Identify which cell holds the provided text, then report its (x, y) central coordinate. 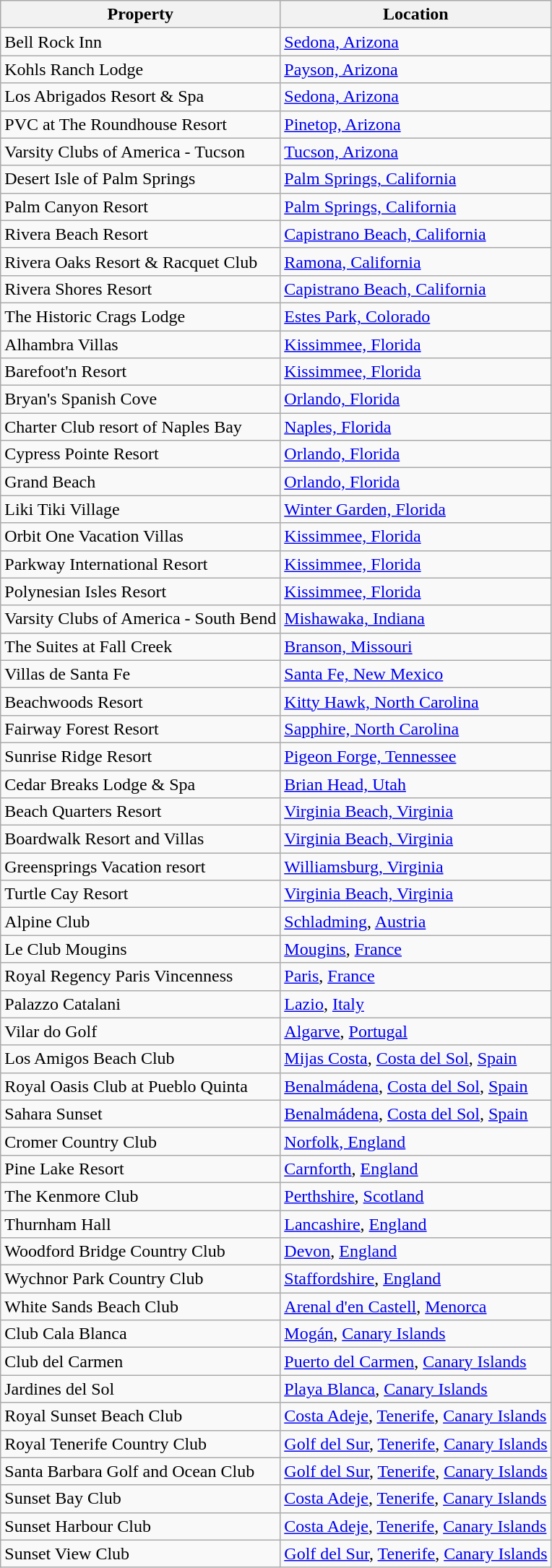
Winter Garden, Florida (416, 509)
Orbit One Vacation Villas (140, 537)
Varsity Clubs of America - Tucson (140, 152)
Carnforth, England (416, 1169)
Cypress Pointe Resort (140, 454)
Vilar do Golf (140, 1031)
Thurnham Hall (140, 1224)
Playa Blanca, Canary Islands (416, 1389)
White Sands Beach Club (140, 1307)
Sunset View Club (140, 1554)
The Historic Crags Lodge (140, 316)
Los Abrigados Resort & Spa (140, 97)
Santa Barbara Golf and Ocean Club (140, 1471)
Brian Head, Utah (416, 784)
Devon, England (416, 1252)
Grand Beach (140, 482)
Ramona, California (416, 261)
Desert Isle of Palm Springs (140, 179)
Parkway International Resort (140, 564)
Pinetop, Arizona (416, 124)
Sahara Sunset (140, 1114)
Mougins, France (416, 949)
The Kenmore Club (140, 1196)
Rivera Oaks Resort & Racquet Club (140, 261)
Boardwalk Resort and Villas (140, 839)
Property (140, 14)
Fairway Forest Resort (140, 729)
Kohls Ranch Lodge (140, 69)
The Suites at Fall Creek (140, 646)
Jardines del Sol (140, 1389)
Sunset Bay Club (140, 1499)
Cedar Breaks Lodge & Spa (140, 784)
Kitty Hawk, North Carolina (416, 701)
Royal Sunset Beach Club (140, 1416)
Los Amigos Beach Club (140, 1059)
Greensprings Vacation resort (140, 867)
Sapphire, North Carolina (416, 729)
Palm Canyon Resort (140, 207)
Club del Carmen (140, 1361)
Wychnor Park Country Club (140, 1279)
Rivera Shores Resort (140, 289)
Sunrise Ridge Resort (140, 756)
Le Club Mougins (140, 949)
Arenal d'en Castell, Menorca (416, 1307)
Royal Oasis Club at Pueblo Quinta (140, 1086)
Estes Park, Colorado (416, 316)
Mishawaka, Indiana (416, 619)
Barefoot'n Resort (140, 372)
Cromer Country Club (140, 1141)
Payson, Arizona (416, 69)
Polynesian Isles Resort (140, 592)
Charter Club resort of Naples Bay (140, 427)
Lancashire, England (416, 1224)
Norfolk, England (416, 1141)
Palazzo Catalani (140, 1004)
PVC at The Roundhouse Resort (140, 124)
Branson, Missouri (416, 646)
Pigeon Forge, Tennessee (416, 756)
Schladming, Austria (416, 922)
Santa Fe, New Mexico (416, 674)
Puerto del Carmen, Canary Islands (416, 1361)
Woodford Bridge Country Club (140, 1252)
Naples, Florida (416, 427)
Bell Rock Inn (140, 42)
Varsity Clubs of America - South Bend (140, 619)
Turtle Cay Resort (140, 894)
Alpine Club (140, 922)
Sunset Harbour Club (140, 1526)
Perthshire, Scotland (416, 1196)
Lazio, Italy (416, 1004)
Liki Tiki Village (140, 509)
Rivera Beach Resort (140, 234)
Villas de Santa Fe (140, 674)
Beach Quarters Resort (140, 812)
Alhambra Villas (140, 345)
Algarve, Portugal (416, 1031)
Staffordshire, England (416, 1279)
Location (416, 14)
Mogán, Canary Islands (416, 1334)
Royal Regency Paris Vincenness (140, 976)
Club Cala Blanca (140, 1334)
Mijas Costa, Costa del Sol, Spain (416, 1059)
Bryan's Spanish Cove (140, 399)
Williamsburg, Virginia (416, 867)
Beachwoods Resort (140, 701)
Tucson, Arizona (416, 152)
Royal Tenerife Country Club (140, 1444)
Paris, France (416, 976)
Pine Lake Resort (140, 1169)
